Determine the (X, Y) coordinate at the center of the cell enclosing the given text.  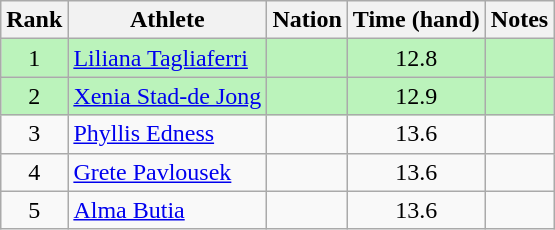
Athlete (168, 20)
Time (hand) (416, 20)
Grete Pavlousek (168, 172)
3 (34, 134)
Rank (34, 20)
Phyllis Edness (168, 134)
Xenia Stad-de Jong (168, 96)
2 (34, 96)
Notes (519, 20)
Nation (307, 20)
4 (34, 172)
12.9 (416, 96)
5 (34, 210)
12.8 (416, 58)
1 (34, 58)
Alma Butia (168, 210)
Liliana Tagliaferri (168, 58)
